Locate the cell with the specified text and output its [x, y] center coordinate. 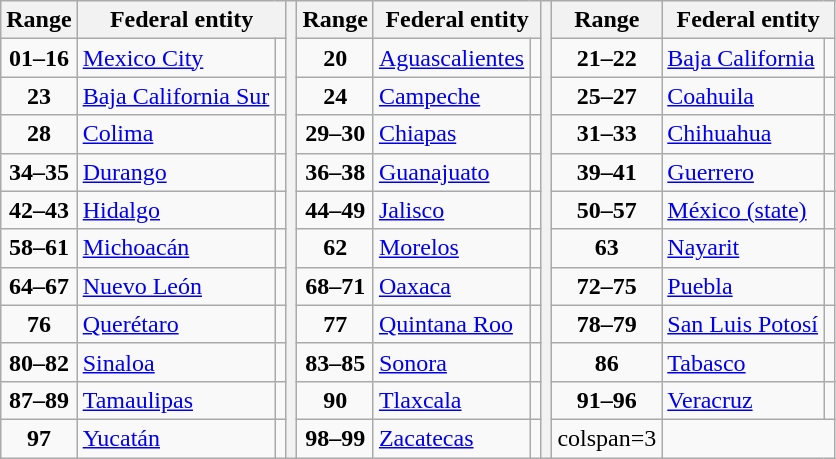
76 [39, 324]
Yucatán [176, 438]
42–43 [39, 210]
90 [335, 400]
83–85 [335, 362]
20 [335, 58]
28 [39, 134]
87–89 [39, 400]
63 [607, 248]
Querétaro [176, 324]
Morelos [451, 248]
Guerrero [743, 172]
62 [335, 248]
Jalisco [451, 210]
68–71 [335, 286]
Oaxaca [451, 286]
36–38 [335, 172]
58–61 [39, 248]
86 [607, 362]
31–33 [607, 134]
Durango [176, 172]
Nuevo León [176, 286]
80–82 [39, 362]
Sinaloa [176, 362]
Chiapas [451, 134]
39–41 [607, 172]
Baja California [743, 58]
Colima [176, 134]
24 [335, 96]
Aguascalientes [451, 58]
78–79 [607, 324]
98–99 [335, 438]
25–27 [607, 96]
91–96 [607, 400]
Guanajuato [451, 172]
Hidalgo [176, 210]
Sonora [451, 362]
Campeche [451, 96]
Tlaxcala [451, 400]
Quintana Roo [451, 324]
colspan=3 [607, 438]
01–16 [39, 58]
México (state) [743, 210]
72–75 [607, 286]
97 [39, 438]
Zacatecas [451, 438]
Tamaulipas [176, 400]
21–22 [607, 58]
San Luis Potosí [743, 324]
Nayarit [743, 248]
44–49 [335, 210]
34–35 [39, 172]
Chihuahua [743, 134]
Puebla [743, 286]
Baja California Sur [176, 96]
50–57 [607, 210]
64–67 [39, 286]
Veracruz [743, 400]
Coahuila [743, 96]
Michoacán [176, 248]
77 [335, 324]
23 [39, 96]
Tabasco [743, 362]
Mexico City [176, 58]
29–30 [335, 134]
